For the text-containing cell, return its midpoint in [X, Y] coordinate format. 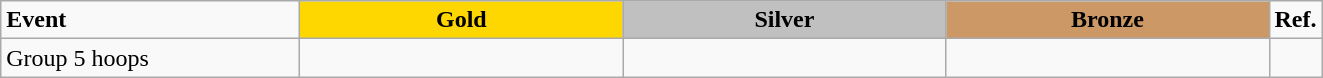
Ref. [1296, 20]
Gold [462, 20]
Group 5 hoops [150, 58]
Event [150, 20]
Silver [784, 20]
Bronze [1108, 20]
